Return the [X, Y] coordinate for the center point of the cell that contains the specified text.  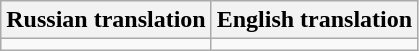
Russian translation [106, 20]
English translation [314, 20]
